Output the (X, Y) coordinate of the center of the cell containing the given text.  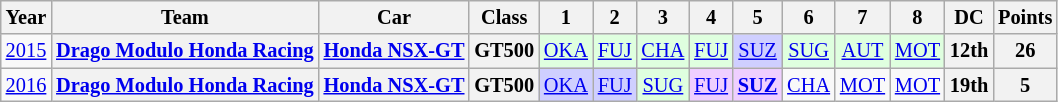
Points (1025, 17)
AUT (862, 51)
7 (862, 17)
2015 (26, 51)
19th (969, 85)
4 (711, 17)
8 (918, 17)
DC (969, 17)
2 (615, 17)
2016 (26, 85)
1 (566, 17)
26 (1025, 51)
Car (394, 17)
3 (664, 17)
Year (26, 17)
6 (808, 17)
Team (184, 17)
12th (969, 51)
Class (504, 17)
